Return the [X, Y] coordinate for the center point of the cell that contains the specified text.  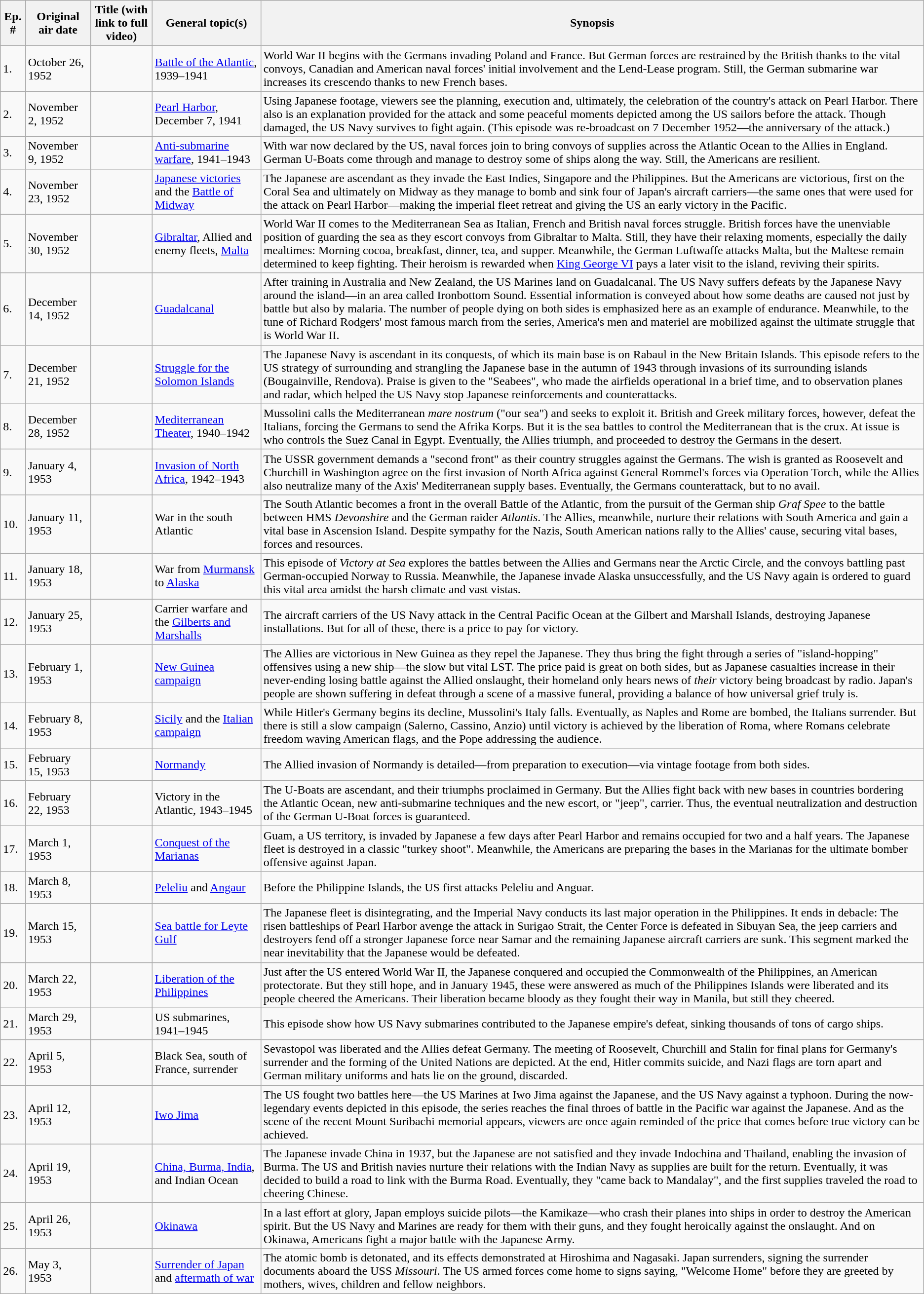
January 25, 1953 [58, 622]
May 3, 1953 [58, 1271]
Surrender of Japan and aftermath of war [206, 1271]
New Guinea campaign [206, 674]
Guadalcanal [206, 309]
December 28, 1952 [58, 426]
26. [13, 1271]
Anti-submarine warfare, 1941–1943 [206, 153]
October 26, 1952 [58, 69]
2. [13, 114]
The Allied invasion of Normandy is detailed—from preparation to execution—via vintage footage from both sides. [592, 765]
18. [13, 887]
November 2, 1952 [58, 114]
10. [13, 524]
China, Burma, India, and Indian Ocean [206, 1174]
12. [13, 622]
Iwo Jima [206, 1114]
Ep. # [13, 23]
Peleliu and Angaur [206, 887]
11. [13, 576]
March 29, 1953 [58, 1024]
January 4, 1953 [58, 472]
Struggle for the Solomon Islands [206, 374]
War from Murmansk to Alaska [206, 576]
US submarines, 1941–1945 [206, 1024]
20. [13, 985]
Title (with link to full video) [121, 23]
November 9, 1952 [58, 153]
Synopsis [592, 23]
15. [13, 765]
19. [13, 933]
Normandy [206, 765]
General topic(s) [206, 23]
War in the south Atlantic [206, 524]
23. [13, 1114]
April 5, 1953 [58, 1063]
January 18, 1953 [58, 576]
22. [13, 1063]
Okinawa [206, 1225]
Battle of the Atlantic, 1939–1941 [206, 69]
Japanese victories and the Battle of Midway [206, 191]
17. [13, 849]
3. [13, 153]
Liberation of the Philippines [206, 985]
April 12, 1953 [58, 1114]
7. [13, 374]
25. [13, 1225]
8. [13, 426]
Original air date [58, 23]
April 19, 1953 [58, 1174]
February 15, 1953 [58, 765]
Conquest of the Marianas [206, 849]
Victory in the Atlantic, 1943–1945 [206, 803]
Carrier warfare and the Gilberts and Marshalls [206, 622]
16. [13, 803]
Gibraltar, Allied and enemy fleets, Malta [206, 244]
1. [13, 69]
9. [13, 472]
March 22, 1953 [58, 985]
December 21, 1952 [58, 374]
Sea battle for Leyte Gulf [206, 933]
Mediterranean Theater, 1940–1942 [206, 426]
February 8, 1953 [58, 726]
Sicily and the Italian campaign [206, 726]
February 22, 1953 [58, 803]
13. [13, 674]
November 23, 1952 [58, 191]
24. [13, 1174]
Black Sea, south of France, surrender [206, 1063]
April 26, 1953 [58, 1225]
March 1, 1953 [58, 849]
6. [13, 309]
January 11, 1953 [58, 524]
Before the Philippine Islands, the US first attacks Peleliu and Anguar. [592, 887]
December 14, 1952 [58, 309]
Invasion of North Africa, 1942–1943 [206, 472]
21. [13, 1024]
4. [13, 191]
14. [13, 726]
Pearl Harbor, December 7, 1941 [206, 114]
March 15, 1953 [58, 933]
March 8, 1953 [58, 887]
5. [13, 244]
This episode show how US Navy submarines contributed to the Japanese empire's defeat, sinking thousands of tons of cargo ships. [592, 1024]
November 30, 1952 [58, 244]
February 1, 1953 [58, 674]
